Identify which cell holds the provided text, then report its (x, y) central coordinate. 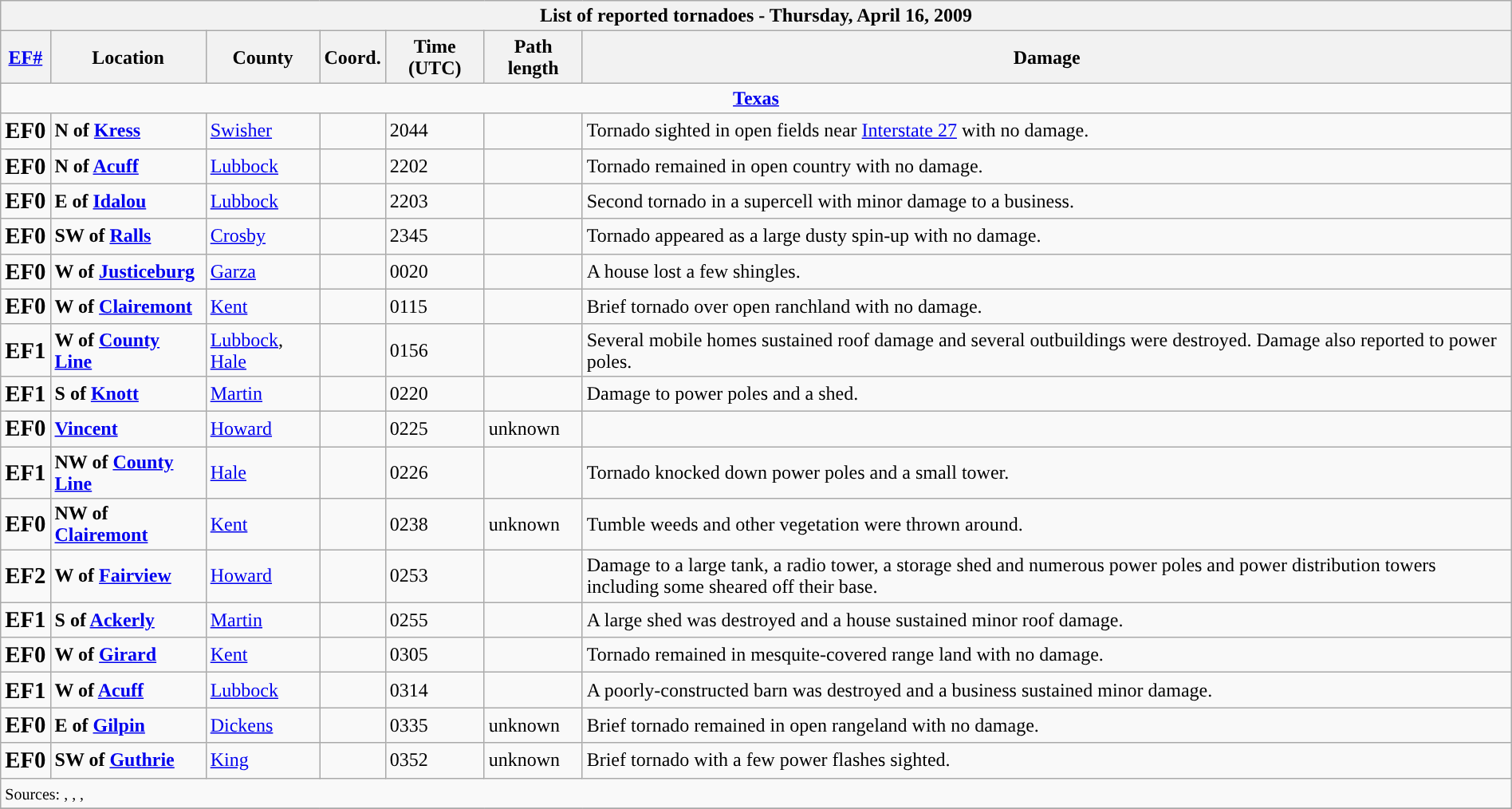
Tumble weeds and other vegetation were thrown around. (1046, 525)
A poorly-constructed barn was destroyed and a business sustained minor damage. (1046, 690)
0156 (435, 349)
A house lost a few shingles. (1046, 271)
Hale (263, 472)
Several mobile homes sustained roof damage and several outbuildings were destroyed. Damage also reported to power poles. (1046, 349)
0115 (435, 306)
County (263, 57)
Location (128, 57)
SW of Guthrie (128, 760)
S of Ackerly (128, 620)
0226 (435, 472)
Texas (756, 98)
Tornado knocked down power poles and a small tower. (1046, 472)
Brief tornado over open ranchland with no damage. (1046, 306)
List of reported tornadoes - Thursday, April 16, 2009 (756, 16)
E of Gilpin (128, 725)
W of Acuff (128, 690)
Tornado sighted in open fields near Interstate 27 with no damage. (1046, 131)
EF2 (26, 576)
0238 (435, 525)
Damage to power poles and a shed. (1046, 393)
2203 (435, 201)
NW of Clairemont (128, 525)
EF# (26, 57)
Lubbock, Hale (263, 349)
2345 (435, 236)
W of Clairemont (128, 306)
King (263, 760)
0220 (435, 393)
Crosby (263, 236)
0305 (435, 655)
Time (UTC) (435, 57)
S of Knott (128, 393)
W of Justiceburg (128, 271)
Tornado remained in mesquite-covered range land with no damage. (1046, 655)
Garza (263, 271)
Coord. (352, 57)
Path length (533, 57)
0314 (435, 690)
0225 (435, 428)
Dickens (263, 725)
W of Girard (128, 655)
SW of Ralls (128, 236)
2202 (435, 166)
Tornado appeared as a large dusty spin-up with no damage. (1046, 236)
0335 (435, 725)
E of Idalou (128, 201)
Tornado remained in open country with no damage. (1046, 166)
Damage (1046, 57)
2044 (435, 131)
0253 (435, 576)
0020 (435, 271)
NW of County Line (128, 472)
Swisher (263, 131)
Second tornado in a supercell with minor damage to a business. (1046, 201)
W of County Line (128, 349)
Sources: , , , (756, 793)
N of Acuff (128, 166)
0352 (435, 760)
W of Fairview (128, 576)
Vincent (128, 428)
N of Kress (128, 131)
A large shed was destroyed and a house sustained minor roof damage. (1046, 620)
0255 (435, 620)
Brief tornado remained in open rangeland with no damage. (1046, 725)
Damage to a large tank, a radio tower, a storage shed and numerous power poles and power distribution towers including some sheared off their base. (1046, 576)
Brief tornado with a few power flashes sighted. (1046, 760)
